Output the (x, y) coordinate of the center of the cell containing the given text.  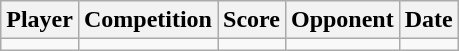
Date (428, 20)
Score (252, 20)
Opponent (342, 20)
Player (40, 20)
Competition (148, 20)
